Return (X, Y) of the center of cell containing provided text 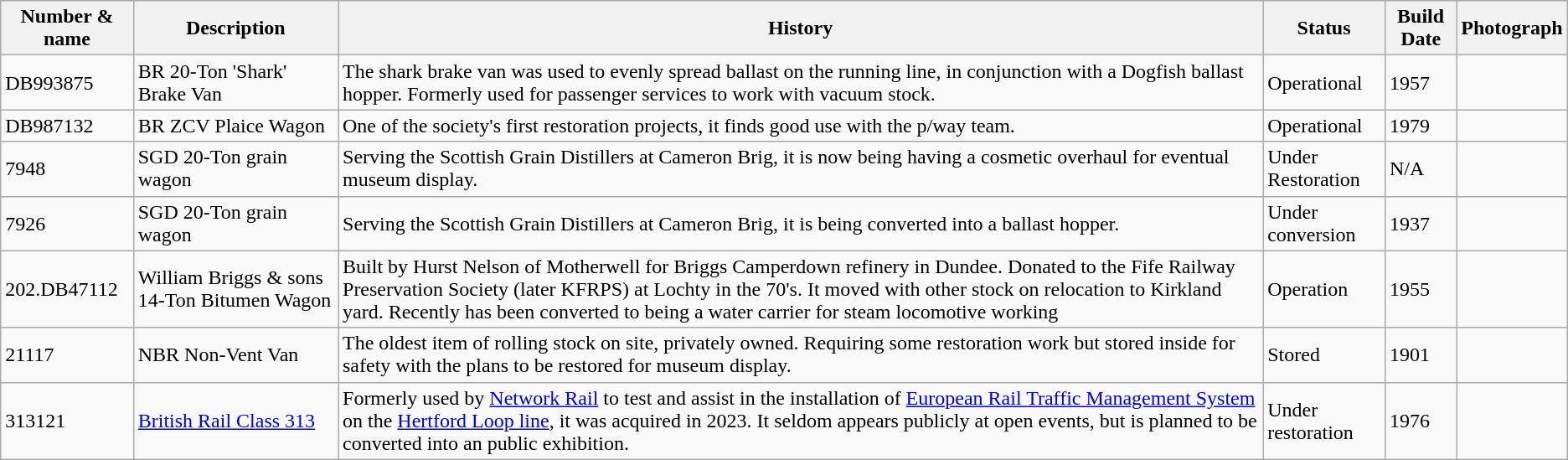
1979 (1421, 126)
Under restoration (1324, 421)
History (801, 28)
British Rail Class 313 (235, 421)
313121 (67, 421)
NBR Non-Vent Van (235, 355)
Photograph (1512, 28)
1901 (1421, 355)
N/A (1421, 169)
Stored (1324, 355)
1937 (1421, 223)
1955 (1421, 289)
1957 (1421, 82)
Serving the Scottish Grain Distillers at Cameron Brig, it is now being having a cosmetic overhaul for eventual museum display. (801, 169)
Operation (1324, 289)
1976 (1421, 421)
William Briggs & sons 14-Ton Bitumen Wagon (235, 289)
Serving the Scottish Grain Distillers at Cameron Brig, it is being converted into a ballast hopper. (801, 223)
DB993875 (67, 82)
Status (1324, 28)
One of the society's first restoration projects, it finds good use with the p/way team. (801, 126)
Under conversion (1324, 223)
7926 (67, 223)
21117 (67, 355)
Build Date (1421, 28)
DB987132 (67, 126)
Number & name (67, 28)
7948 (67, 169)
BR 20-Ton 'Shark' Brake Van (235, 82)
Description (235, 28)
Under Restoration (1324, 169)
BR ZCV Plaice Wagon (235, 126)
202.DB47112 (67, 289)
